Output the (X, Y) coordinate of the center of the cell containing the given text.  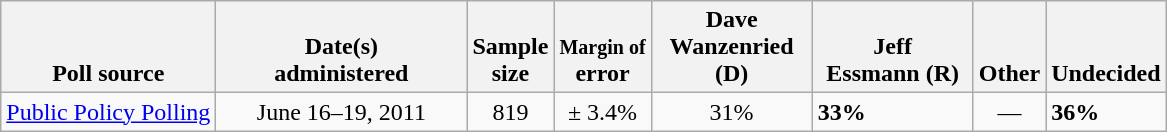
— (1009, 112)
Undecided (1106, 47)
36% (1106, 112)
Public Policy Polling (108, 112)
31% (732, 112)
819 (510, 112)
Margin oferror (602, 47)
Poll source (108, 47)
June 16–19, 2011 (342, 112)
Date(s)administered (342, 47)
JeffEssmann (R) (892, 47)
33% (892, 112)
DaveWanzenried (D) (732, 47)
Samplesize (510, 47)
± 3.4% (602, 112)
Other (1009, 47)
